Extract the (X, Y) coordinate from the center of the cell holding the provided text.  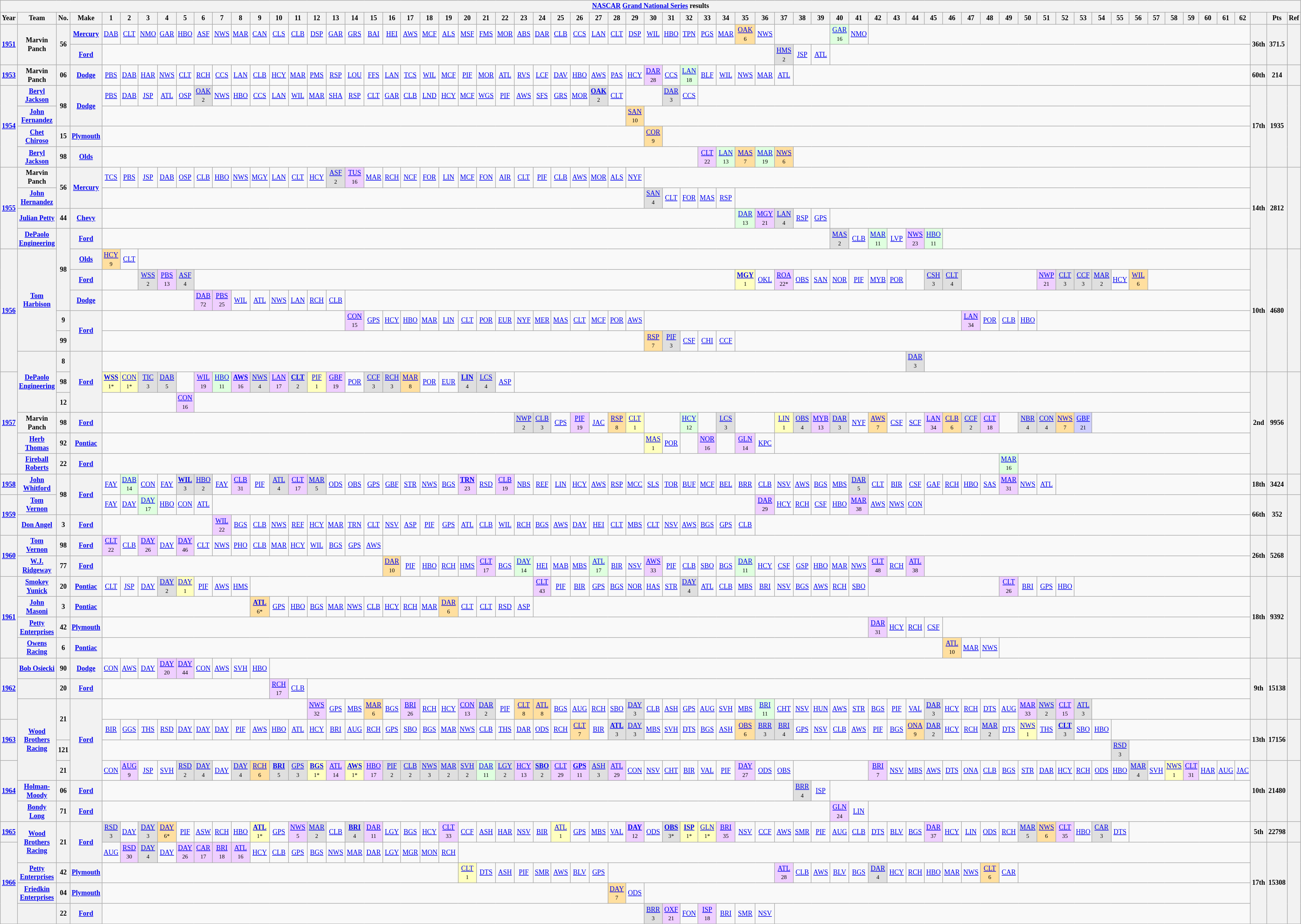
1961 (9, 617)
CAN (260, 34)
28 (617, 18)
LVP (897, 239)
LCS4 (486, 382)
KPC (765, 444)
PMS (317, 75)
Year (9, 18)
DAY12 (635, 832)
15308 (1277, 883)
1958 (9, 484)
CLT4 (952, 280)
1957 (9, 423)
Tom Harbison (37, 300)
14 (355, 18)
121 (63, 750)
ASF2 (336, 178)
BRI5 (279, 770)
LOU (355, 75)
11 (298, 18)
DAR28 (653, 75)
TUS16 (355, 178)
PIF1 (317, 382)
BLF (707, 75)
BGS1* (317, 770)
LAN4 (784, 218)
9th (1259, 689)
BEL (726, 484)
1963 (9, 740)
OBS6 (746, 730)
NASCAR Grand National Series results (651, 6)
1954 (9, 127)
DAR4 (878, 873)
Friedkin Enterprises (37, 893)
MAS1 (653, 444)
MCC (635, 484)
1951 (9, 44)
RSD30 (129, 852)
OXF21 (671, 914)
DAV (561, 75)
MAB (561, 566)
GLN14 (746, 444)
RVS (524, 75)
PBS13 (167, 280)
MAR6 (374, 709)
10 (279, 18)
RCH17 (279, 689)
DAR37 (933, 832)
1962 (9, 689)
ISP1* (689, 832)
1955 (9, 208)
9392 (1277, 617)
30 (653, 18)
BAI (374, 34)
MAS7 (746, 157)
HBO2 (204, 484)
MON (429, 852)
CLS (279, 34)
Chet Chiroso (37, 136)
CON13 (467, 709)
DAR6 (449, 607)
Make (86, 18)
Ref (1294, 18)
OAK6 (746, 34)
TIC3 (148, 382)
TOR (671, 484)
21480 (1277, 791)
COR9 (653, 136)
BRI7 (878, 770)
NOR16 (707, 444)
WGS (486, 96)
60th (1259, 75)
NWS7 (1065, 423)
PBS25 (222, 300)
CHI (707, 341)
Smokey Yunick (37, 586)
46 (952, 18)
1 (111, 18)
04 (63, 893)
CAR17 (204, 852)
MGY21 (765, 218)
WSS2 (148, 280)
ASW (204, 832)
18 (429, 18)
TRN23 (467, 484)
GBF21 (1083, 423)
AIR (505, 178)
60 (1208, 18)
CLT2 (298, 382)
DAY6* (167, 832)
CLT29 (561, 770)
MAR11 (878, 239)
NBS (524, 484)
GLN1* (707, 832)
Herb Thomas (37, 444)
NWS4 (260, 382)
50 (1028, 18)
HBO17 (374, 770)
CLT43 (542, 586)
38 (802, 18)
CLT26 (1009, 586)
Holman-Moody (37, 791)
BRR (746, 484)
SLS (653, 484)
BRI26 (410, 709)
DAR13 (746, 218)
51 (1047, 18)
Fireball Roberts (37, 464)
MAR19 (765, 157)
9956 (1277, 423)
CLT6 (990, 873)
17 (410, 18)
HCY12 (689, 423)
W.J. Ridgeway (37, 566)
No. (63, 18)
PGS (707, 34)
BUF (689, 484)
NBR4 (1028, 423)
36th (1259, 44)
HAS (653, 586)
NWS2 (1047, 709)
CON4 (1047, 423)
LAN17 (279, 382)
CLB6 (952, 423)
LAN13 (726, 157)
SHA (336, 96)
GPS3 (298, 770)
PIF3 (671, 341)
54 (1102, 18)
CLT33 (449, 832)
59 (1191, 18)
SVH2 (467, 770)
1966 (9, 883)
TPN (689, 34)
CSH3 (933, 280)
214 (1277, 75)
MAS2 (840, 239)
DAY1 (185, 586)
DAY14 (524, 566)
4 (167, 18)
WSS1* (111, 382)
7 (222, 18)
1965 (9, 832)
5th (1259, 832)
77 (63, 566)
CLT35 (1065, 832)
36 (765, 18)
DAR29 (765, 505)
DAY17 (148, 505)
ATL14 (336, 770)
AWS33 (653, 566)
ONA9 (915, 730)
RCH3 (392, 382)
Team (37, 18)
PAS (617, 75)
40 (840, 18)
CON16 (185, 402)
HMS2 (784, 55)
MAR8 (410, 382)
LCS3 (726, 423)
MYB (878, 280)
ATL4 (279, 484)
SCF (915, 423)
14th (1259, 208)
Don Angel (37, 525)
RSP7 (653, 341)
NWP2 (524, 423)
DAB72 (204, 300)
2nd (1259, 423)
ATL8 (542, 709)
35 (746, 18)
CLB3 (542, 423)
31 (671, 18)
RSP8 (617, 423)
ATL17 (598, 566)
Julian Petty (37, 218)
ATL29 (617, 770)
Chevy (86, 218)
SFS (542, 96)
PIF19 (580, 423)
NWS32 (317, 709)
MGY1 (746, 280)
NWP21 (1047, 280)
15138 (1277, 689)
BRI18 (222, 852)
34 (726, 18)
John Fernandez (37, 116)
ISP (821, 791)
1959 (9, 515)
GBF19 (336, 382)
PIF2 (392, 770)
99 (63, 341)
CLT48 (878, 566)
CLT31 (1191, 770)
NWS23 (915, 239)
49 (1009, 18)
RCH6 (260, 770)
SAN10 (635, 116)
HCY13 (524, 770)
LND (429, 96)
ATL1* (260, 832)
ATL1 (561, 832)
MGR (410, 852)
GSP (802, 566)
DAB5 (167, 382)
NWS5 (298, 832)
TRN (355, 525)
ASH3 (598, 770)
MYB13 (821, 423)
92 (63, 444)
GBF (392, 484)
352 (1277, 515)
1956 (9, 310)
17156 (1277, 740)
55 (1120, 18)
MAR38 (858, 505)
GAR16 (840, 34)
MAR4 (1138, 770)
24 (542, 18)
13 (336, 18)
DAY44 (185, 668)
MAR16 (1009, 464)
CPS (561, 423)
1964 (9, 791)
1960 (9, 556)
23 (524, 18)
FFS (374, 75)
WIL6 (1138, 280)
22798 (1277, 832)
PHO (241, 546)
RSD2 (185, 770)
32 (689, 18)
ATL38 (915, 566)
HUN (821, 709)
GLN24 (840, 812)
26th (1259, 556)
NWS3 (429, 770)
45 (933, 18)
16 (392, 18)
371.5 (1277, 44)
DAY20 (167, 668)
1953 (9, 75)
MGY (260, 178)
CCF2 (971, 423)
ASF (204, 34)
BRI11 (765, 709)
CLT15 (1065, 709)
MSF (467, 34)
ATL6* (260, 607)
5268 (1277, 556)
4680 (1277, 310)
MAR31 (1009, 484)
HCY9 (111, 259)
90 (63, 668)
AWS7 (878, 423)
FMS (486, 34)
SAS (990, 484)
AWS1* (355, 770)
2 (129, 18)
WIL19 (204, 382)
39 (821, 18)
47 (971, 18)
48 (990, 18)
37 (784, 18)
CLT18 (990, 423)
ATL16 (241, 852)
ISP18 (707, 914)
LGY2 (505, 770)
61 (1226, 18)
DAY7 (617, 893)
LIN1 (784, 423)
CLB19 (505, 484)
DAY27 (746, 770)
DAB14 (129, 484)
GGS (129, 730)
ROA22* (784, 280)
Bondy Long (37, 812)
66th (1259, 515)
WIL22 (222, 525)
DAY46 (185, 546)
ATL10 (952, 648)
19 (449, 18)
52 (1065, 18)
Owens Racing (37, 648)
ASF4 (185, 280)
58 (1174, 18)
Bob Osiecki (37, 668)
LIN4 (467, 382)
OBS3* (671, 832)
SBO2 (542, 770)
57 (1157, 18)
NCF (410, 178)
OKL (765, 280)
71 (63, 812)
AWS16 (241, 382)
1935 (1277, 127)
25 (561, 18)
John Hernandez (37, 198)
CON1* (129, 382)
BRR4 (802, 791)
SAN (821, 280)
3424 (1277, 484)
BRI35 (726, 832)
LCF (542, 75)
43 (897, 18)
53 (1083, 18)
2812 (1277, 208)
26 (580, 18)
13th (1259, 740)
SAN4 (653, 198)
WIL3 (185, 484)
GPS11 (580, 770)
CAR3 (1102, 832)
MAR33 (1028, 709)
CLB2 (410, 770)
OBS4 (802, 423)
ONA (971, 770)
27 (598, 18)
CAR (1009, 873)
Pts (1277, 18)
AUG9 (129, 770)
29 (635, 18)
5 (185, 18)
DAR5 (858, 484)
John Masoni (37, 607)
62 (1243, 18)
ABS (524, 34)
LAN18 (689, 75)
GAF (933, 484)
CLT7 (580, 730)
DAY2 (167, 586)
MER (542, 320)
DAR31 (878, 628)
ATL28 (784, 873)
CON15 (355, 320)
CLT8 (524, 709)
33 (707, 18)
DAR10 (392, 566)
41 (858, 18)
John Whitford (37, 484)
CLB31 (241, 484)
